Search for the cell housing the specified text and yield its (X, Y) center coordinate. 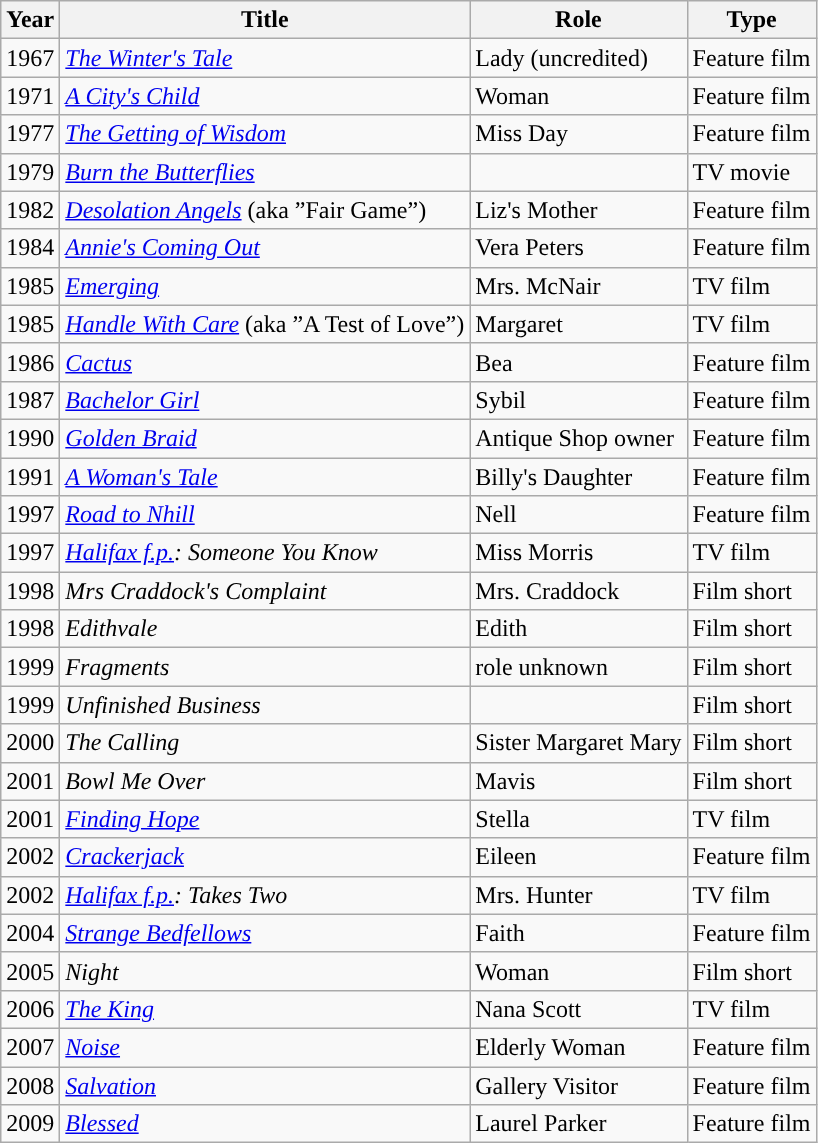
Blessed (265, 1124)
Burn the Butterflies (265, 172)
Mrs. Hunter (578, 895)
A City's Child (265, 96)
Faith (578, 933)
Halifax f.p.: Someone You Know (265, 553)
Crackerjack (265, 857)
1990 (30, 438)
Bowl Me Over (265, 781)
TV movie (752, 172)
2006 (30, 1009)
Desolation Angels (aka ”Fair Game”) (265, 210)
Unfinished Business (265, 705)
role unknown (578, 667)
Mrs Craddock's Complaint (265, 591)
2005 (30, 971)
Liz's Mother (578, 210)
Stella (578, 819)
2007 (30, 1047)
Halifax f.p.: Takes Two (265, 895)
1977 (30, 134)
Salvation (265, 1085)
Finding Hope (265, 819)
Noise (265, 1047)
Cactus (265, 362)
1967 (30, 58)
Strange Bedfellows (265, 933)
Mrs. Craddock (578, 591)
Miss Morris (578, 553)
A Woman's Tale (265, 477)
2008 (30, 1085)
Edithvale (265, 629)
Title (265, 20)
Annie's Coming Out (265, 248)
Emerging (265, 286)
1979 (30, 172)
Mavis (578, 781)
Eileen (578, 857)
Golden Braid (265, 438)
1987 (30, 400)
2000 (30, 743)
Type (752, 20)
2004 (30, 933)
Vera Peters (578, 248)
Gallery Visitor (578, 1085)
1982 (30, 210)
Year (30, 20)
1984 (30, 248)
1986 (30, 362)
Nell (578, 515)
1991 (30, 477)
The Getting of Wisdom (265, 134)
Sybil (578, 400)
Laurel Parker (578, 1124)
Bachelor Girl (265, 400)
Lady (uncredited) (578, 58)
The King (265, 1009)
Billy's Daughter (578, 477)
Nana Scott (578, 1009)
Elderly Woman (578, 1047)
Role (578, 20)
The Calling (265, 743)
Mrs. McNair (578, 286)
Road to Nhill (265, 515)
Sister Margaret Mary (578, 743)
Fragments (265, 667)
Handle With Care (aka ”A Test of Love”) (265, 324)
Antique Shop owner (578, 438)
Night (265, 971)
Miss Day (578, 134)
Bea (578, 362)
Edith (578, 629)
The Winter's Tale (265, 58)
2009 (30, 1124)
Margaret (578, 324)
1971 (30, 96)
